Return the (x, y) coordinate for the center point of the cell that contains the specified text.  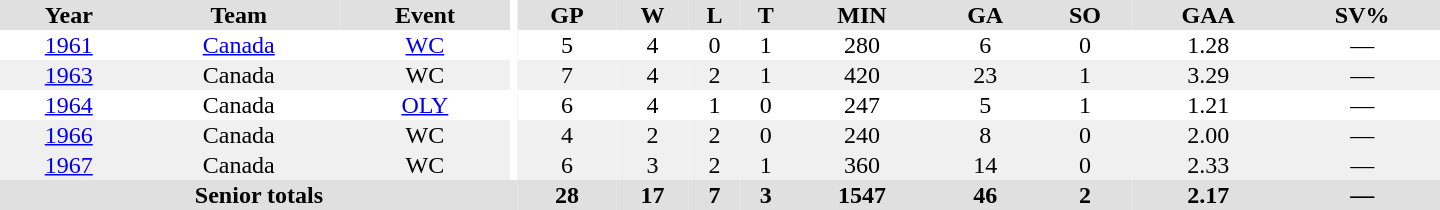
1964 (69, 105)
28 (567, 195)
2.17 (1208, 195)
Year (69, 15)
14 (986, 165)
17 (652, 195)
SO (1085, 15)
OLY (425, 105)
1.28 (1208, 45)
420 (862, 75)
GP (567, 15)
3.29 (1208, 75)
Senior totals (259, 195)
Event (425, 15)
2.00 (1208, 135)
Team (239, 15)
247 (862, 105)
1967 (69, 165)
360 (862, 165)
SV% (1362, 15)
8 (986, 135)
2.33 (1208, 165)
W (652, 15)
1963 (69, 75)
MIN (862, 15)
GAA (1208, 15)
1966 (69, 135)
1961 (69, 45)
T (766, 15)
1547 (862, 195)
240 (862, 135)
1.21 (1208, 105)
46 (986, 195)
L (714, 15)
280 (862, 45)
GA (986, 15)
23 (986, 75)
